Return [X, Y] of the center of cell containing provided text 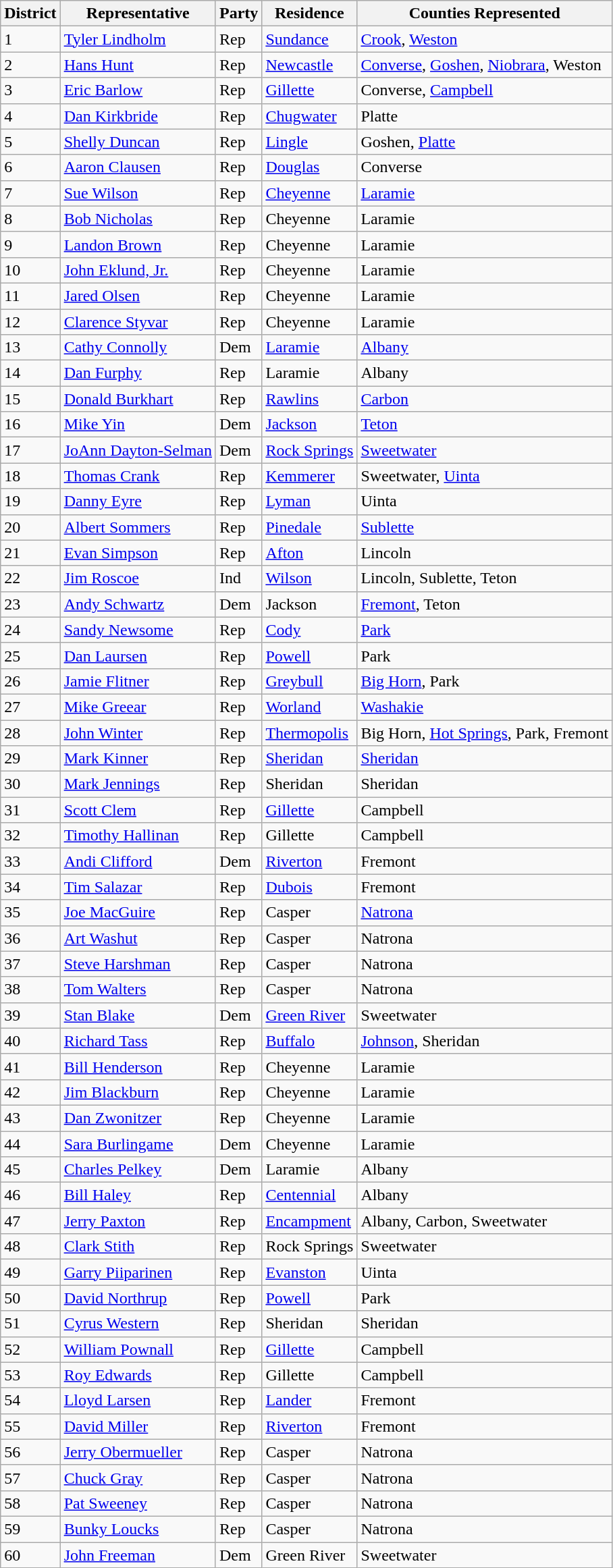
Pat Sweeney [138, 1503]
Sweetwater, Uinta [485, 476]
Converse, Goshen, Niobrara, Weston [485, 65]
28 [30, 732]
Art Washut [138, 938]
54 [30, 1401]
17 [30, 450]
John Winter [138, 732]
60 [30, 1555]
Sandy Newsome [138, 630]
Charles Pelkey [138, 1170]
Thomas Crank [138, 476]
Albert Sommers [138, 527]
Bill Henderson [138, 1066]
Newcastle [309, 65]
Tyler Lindholm [138, 39]
David Miller [138, 1426]
Lincoln [485, 553]
Hans Hunt [138, 65]
Roy Edwards [138, 1375]
Mark Kinner [138, 759]
30 [30, 784]
Goshen, Platte [485, 142]
Clark Stith [138, 1247]
Converse, Campbell [485, 90]
Lyman [309, 502]
Clarence Styvar [138, 322]
Jerry Obermueller [138, 1452]
Lincoln, Sublette, Teton [485, 578]
Worland [309, 707]
Big Horn, Park [485, 681]
50 [30, 1298]
Landon Brown [138, 244]
Rawlins [309, 399]
3 [30, 90]
Fremont, Teton [485, 604]
43 [30, 1118]
9 [30, 244]
Bill Haley [138, 1195]
Bunky Loucks [138, 1529]
32 [30, 836]
Big Horn, Hot Springs, Park, Fremont [485, 732]
15 [30, 399]
Joe MacGuire [138, 913]
Lloyd Larsen [138, 1401]
John Freeman [138, 1555]
Cathy Connolly [138, 348]
48 [30, 1247]
59 [30, 1529]
Cody [309, 630]
10 [30, 270]
Carbon [485, 399]
Timothy Hallinan [138, 836]
Steve Harshman [138, 964]
Scott Clem [138, 810]
44 [30, 1144]
24 [30, 630]
47 [30, 1221]
12 [30, 322]
Washakie [485, 707]
Jerry Paxton [138, 1221]
Crook, Weston [485, 39]
11 [30, 296]
Sublette [485, 527]
Eric Barlow [138, 90]
36 [30, 938]
Jim Roscoe [138, 578]
Mike Greear [138, 707]
Teton [485, 425]
58 [30, 1503]
26 [30, 681]
Pinedale [309, 527]
34 [30, 887]
Andy Schwartz [138, 604]
22 [30, 578]
William Pownall [138, 1349]
Ind [238, 578]
25 [30, 655]
41 [30, 1066]
Donald Burkhart [138, 399]
Encampment [309, 1221]
Danny Eyre [138, 502]
Dan Kirkbride [138, 116]
4 [30, 116]
1 [30, 39]
Aaron Clausen [138, 167]
Shelly Duncan [138, 142]
8 [30, 219]
19 [30, 502]
Dan Furphy [138, 373]
52 [30, 1349]
46 [30, 1195]
18 [30, 476]
16 [30, 425]
Jamie Flitner [138, 681]
Kemmerer [309, 476]
Tim Salazar [138, 887]
Stan Blake [138, 1015]
Douglas [309, 167]
20 [30, 527]
Chuck Gray [138, 1478]
Residence [309, 13]
Sundance [309, 39]
Mark Jennings [138, 784]
Dan Laursen [138, 655]
Bob Nicholas [138, 219]
31 [30, 810]
Centennial [309, 1195]
51 [30, 1324]
45 [30, 1170]
Dubois [309, 887]
27 [30, 707]
Lingle [309, 142]
Party [238, 13]
Converse [485, 167]
Tom Walters [138, 990]
Jared Olsen [138, 296]
Lander [309, 1401]
Wilson [309, 578]
37 [30, 964]
Sue Wilson [138, 193]
42 [30, 1092]
23 [30, 604]
39 [30, 1015]
Garry Piiparinen [138, 1272]
57 [30, 1478]
13 [30, 348]
Andi Clifford [138, 861]
14 [30, 373]
Jim Blackburn [138, 1092]
6 [30, 167]
21 [30, 553]
Buffalo [309, 1041]
49 [30, 1272]
Albany, Carbon, Sweetwater [485, 1221]
Chugwater [309, 116]
Mike Yin [138, 425]
2 [30, 65]
District [30, 13]
Counties Represented [485, 13]
David Northrup [138, 1298]
Platte [485, 116]
Greybull [309, 681]
5 [30, 142]
Evan Simpson [138, 553]
38 [30, 990]
Cyrus Western [138, 1324]
Sara Burlingame [138, 1144]
55 [30, 1426]
Dan Zwonitzer [138, 1118]
Richard Tass [138, 1041]
33 [30, 861]
Johnson, Sheridan [485, 1041]
Thermopolis [309, 732]
29 [30, 759]
Representative [138, 13]
56 [30, 1452]
John Eklund, Jr. [138, 270]
JoAnn Dayton-Selman [138, 450]
35 [30, 913]
Evanston [309, 1272]
40 [30, 1041]
53 [30, 1375]
7 [30, 193]
Afton [309, 553]
